Detect which cell encompasses the target text, then output its (X, Y) center coordinate. 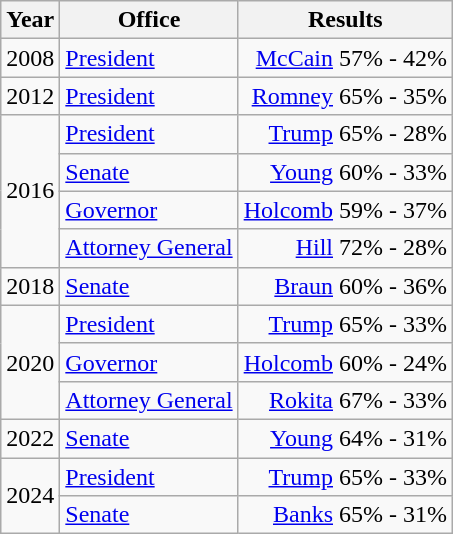
Year (30, 20)
2020 (30, 362)
Banks 65% - 31% (345, 515)
Office (149, 20)
McCain 57% - 42% (345, 58)
2008 (30, 58)
2022 (30, 438)
2018 (30, 286)
Trump 65% - 28% (345, 134)
Braun 60% - 36% (345, 286)
Hill 72% - 28% (345, 248)
Romney 65% - 35% (345, 96)
2012 (30, 96)
2024 (30, 496)
Rokita 67% - 33% (345, 400)
Holcomb 59% - 37% (345, 210)
2016 (30, 191)
Young 64% - 31% (345, 438)
Holcomb 60% - 24% (345, 362)
Results (345, 20)
Young 60% - 33% (345, 172)
